Output the (x, y) coordinate of the center of the cell containing the given text.  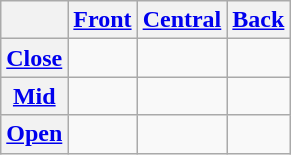
Open (34, 134)
Mid (34, 96)
Central (182, 20)
Close (34, 58)
Back (258, 20)
Front (102, 20)
